Search for the cell housing the specified text and yield its (X, Y) center coordinate. 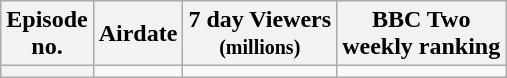
BBC Twoweekly ranking (422, 34)
Airdate (138, 34)
Episodeno. (47, 34)
7 day Viewers(millions) (260, 34)
